Return the [X, Y] coordinate for the center point of the cell that contains the specified text.  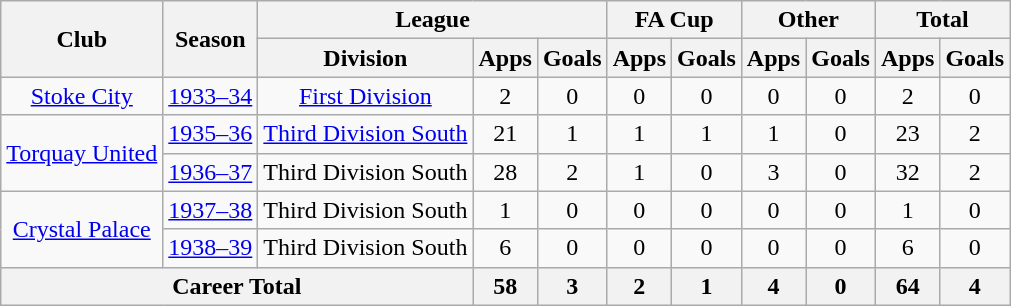
Crystal Palace [82, 229]
28 [505, 172]
32 [907, 172]
Club [82, 39]
League [432, 20]
Torquay United [82, 153]
FA Cup [674, 20]
64 [907, 286]
1937–38 [210, 210]
58 [505, 286]
Season [210, 39]
1933–34 [210, 96]
Division [366, 58]
Career Total [237, 286]
Stoke City [82, 96]
1938–39 [210, 248]
21 [505, 134]
First Division [366, 96]
1935–36 [210, 134]
23 [907, 134]
Other [808, 20]
Total [942, 20]
1936–37 [210, 172]
